Detect which cell encompasses the target text, then output its (x, y) center coordinate. 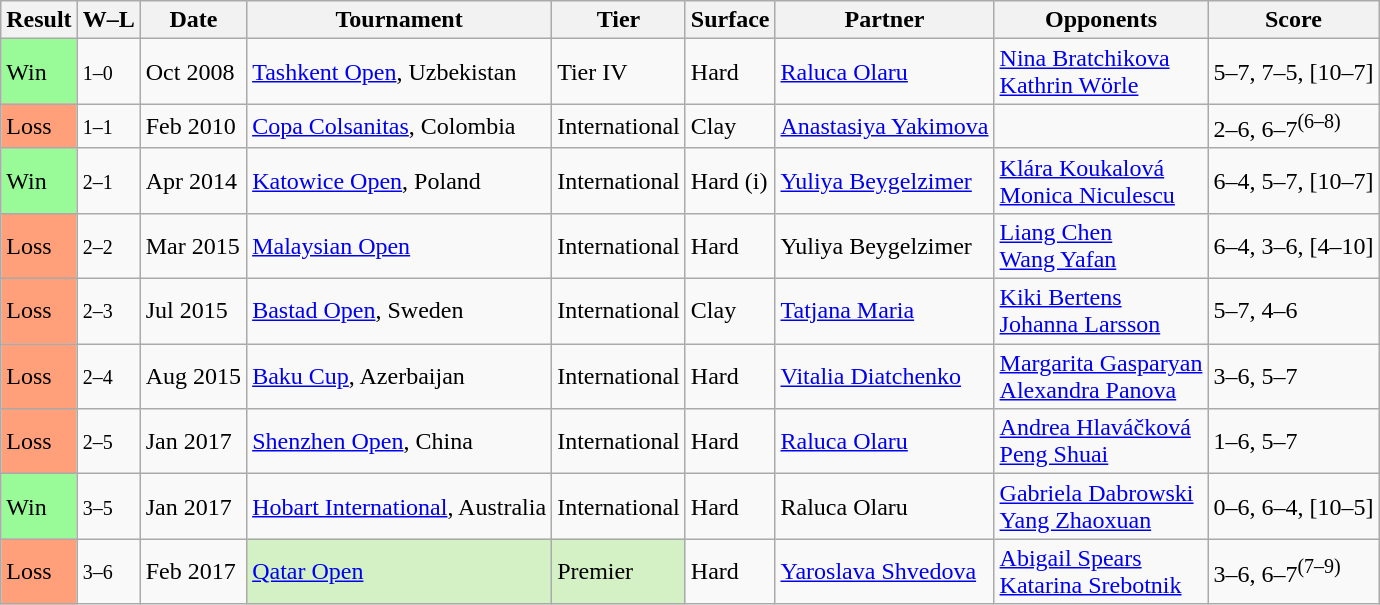
6–4, 3–6, [4–10] (1294, 246)
1–1 (108, 126)
2–3 (108, 312)
Liang Chen Wang Yafan (1101, 246)
Yaroslava Shvedova (884, 572)
3–6, 5–7 (1294, 376)
Kiki Bertens Johanna Larsson (1101, 312)
Anastasiya Yakimova (884, 126)
Qatar Open (400, 572)
Gabriela Dabrowski Yang Zhaoxuan (1101, 506)
0–6, 6–4, [10–5] (1294, 506)
Aug 2015 (193, 376)
1–0 (108, 72)
2–1 (108, 180)
Nina Bratchikova Kathrin Wörle (1101, 72)
Opponents (1101, 20)
Feb 2010 (193, 126)
Score (1294, 20)
Katowice Open, Poland (400, 180)
W–L (108, 20)
Baku Cup, Azerbaijan (400, 376)
Partner (884, 20)
2–5 (108, 442)
2–6, 6–7(6–8) (1294, 126)
Klára Koukalová Monica Niculescu (1101, 180)
Tatjana Maria (884, 312)
Premier (619, 572)
Apr 2014 (193, 180)
Bastad Open, Sweden (400, 312)
Oct 2008 (193, 72)
Surface (730, 20)
3–5 (108, 506)
5–7, 7–5, [10–7] (1294, 72)
2–4 (108, 376)
Tier (619, 20)
Jul 2015 (193, 312)
Malaysian Open (400, 246)
Feb 2017 (193, 572)
Shenzhen Open, China (400, 442)
Copa Colsanitas, Colombia (400, 126)
Andrea Hlaváčková Peng Shuai (1101, 442)
3–6, 6–7(7–9) (1294, 572)
Vitalia Diatchenko (884, 376)
Hard (i) (730, 180)
3–6 (108, 572)
Mar 2015 (193, 246)
Result (39, 20)
Tashkent Open, Uzbekistan (400, 72)
6–4, 5–7, [10–7] (1294, 180)
Date (193, 20)
5–7, 4–6 (1294, 312)
Margarita Gasparyan Alexandra Panova (1101, 376)
Abigail Spears Katarina Srebotnik (1101, 572)
2–2 (108, 246)
Tier IV (619, 72)
Tournament (400, 20)
1–6, 5–7 (1294, 442)
Hobart International, Australia (400, 506)
